Capture the cell that displays the provided text and extract its [X, Y] central coordinate. 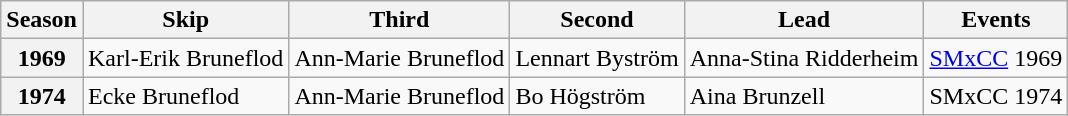
Events [996, 20]
SMxCC 1974 [996, 96]
Season [42, 20]
Third [400, 20]
Ecke Bruneflod [185, 96]
Aina Brunzell [804, 96]
Skip [185, 20]
1974 [42, 96]
Bo Högström [597, 96]
Karl-Erik Bruneflod [185, 58]
Lead [804, 20]
Second [597, 20]
Lennart Byström [597, 58]
1969 [42, 58]
Anna-Stina Ridderheim [804, 58]
SMxCC 1969 [996, 58]
